Return the [x, y] coordinate for the center point of the cell that contains the specified text.  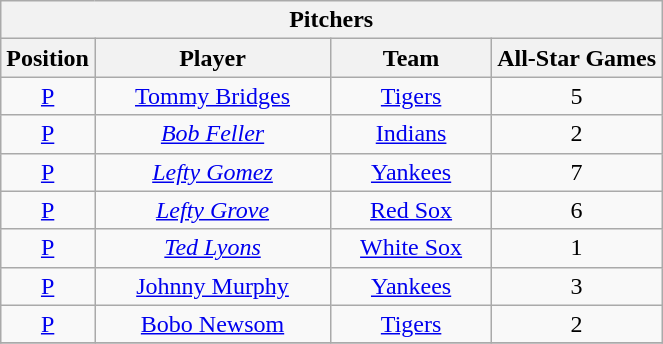
3 [577, 286]
Player [212, 58]
Red Sox [412, 210]
Bobo Newsom [212, 324]
Johnny Murphy [212, 286]
7 [577, 172]
Team [412, 58]
Bob Feller [212, 134]
Ted Lyons [212, 248]
White Sox [412, 248]
Lefty Grove [212, 210]
Tommy Bridges [212, 96]
6 [577, 210]
5 [577, 96]
Indians [412, 134]
1 [577, 248]
Lefty Gomez [212, 172]
Pitchers [332, 20]
Position [48, 58]
All-Star Games [577, 58]
